Extract the [X, Y] coordinate from the center of the cell holding the provided text.  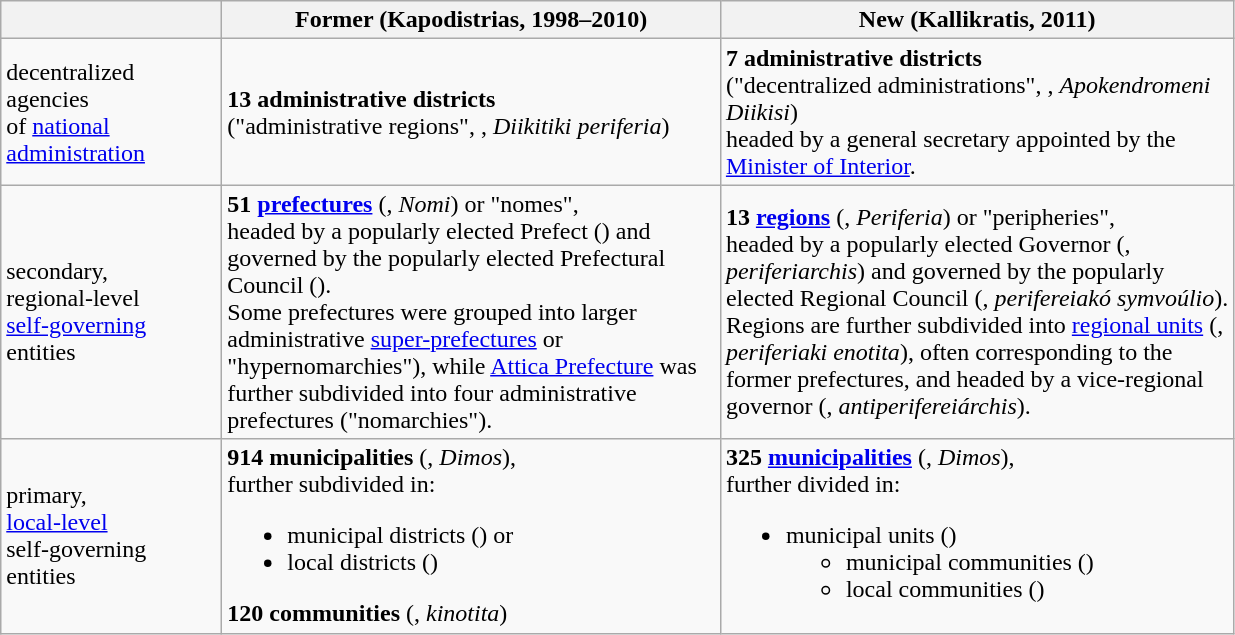
13 administrative districts("administrative regions", , Diikitiki periferia) [472, 112]
325 municipalities (, Dimos),further divided in:municipal units ()municipal communities ()local communities () [977, 536]
New (Kallikratis, 2011) [977, 20]
Former (Kapodistrias, 1998–2010) [472, 20]
decentralized agenciesof national administration [112, 112]
secondary,regional-levelself-governing entities [112, 312]
914 municipalities (, Dimos),further subdivided in:municipal districts () orlocal districts ()120 communities (, kinotita) [472, 536]
primary,local-levelself-governing entities [112, 536]
